Provide the (x, y) coordinate of the cell's center where the given text is located.  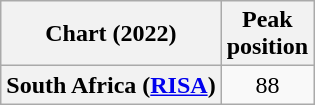
Chart (2022) (111, 34)
88 (267, 85)
South Africa (RISA) (111, 85)
Peakposition (267, 34)
